Capture the cell that displays the provided text and extract its (x, y) central coordinate. 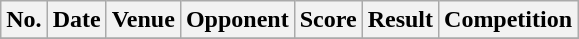
Date (76, 20)
Competition (508, 20)
Result (400, 20)
Venue (143, 20)
No. (24, 20)
Score (328, 20)
Opponent (237, 20)
